Determine the [X, Y] coordinate at the center of the cell enclosing the given text.  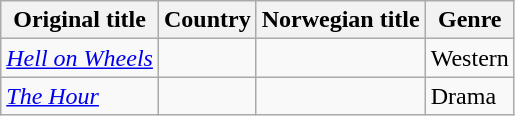
The Hour [80, 96]
Drama [470, 96]
Original title [80, 20]
Hell on Wheels [80, 58]
Norwegian title [340, 20]
Country [207, 20]
Genre [470, 20]
Western [470, 58]
